Output the [x, y] coordinate of the center of the cell containing the given text.  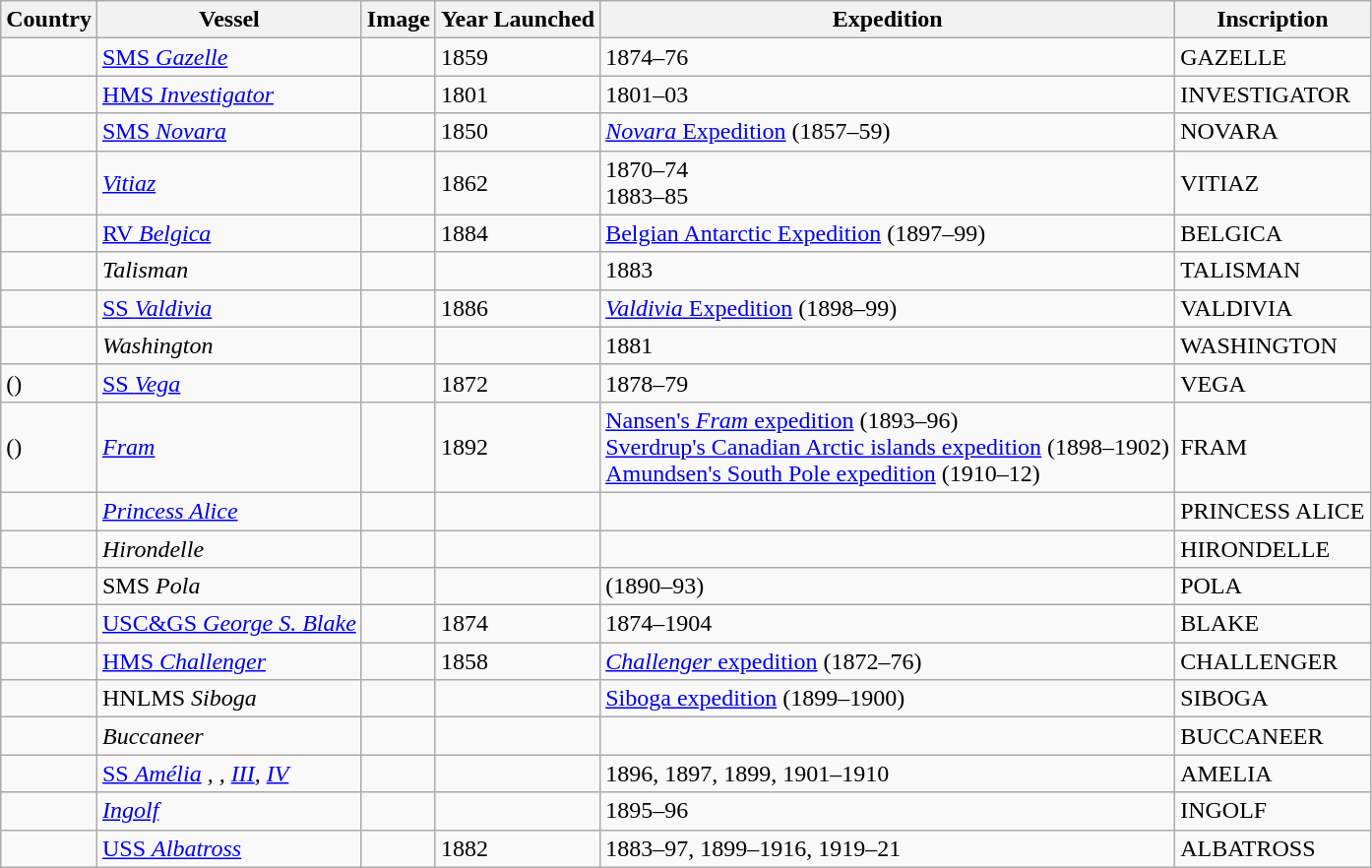
FRAM [1273, 447]
SS Amélia , , III, IV [228, 774]
Vitiaz [228, 183]
1874–1904 [888, 624]
(1890–93) [888, 587]
1883 [888, 271]
1874 [518, 624]
Year Launched [518, 20]
CHALLENGER [1273, 661]
WASHINGTON [1273, 345]
Belgian Antarctic Expedition (1897–99) [888, 233]
TALISMAN [1273, 271]
Washington [228, 345]
1801 [518, 94]
1881 [888, 345]
1892 [518, 447]
1858 [518, 661]
1850 [518, 132]
Country [49, 20]
Vessel [228, 20]
1859 [518, 57]
Image [398, 20]
1895–96 [888, 811]
1801–03 [888, 94]
VEGA [1273, 383]
GAZELLE [1273, 57]
HMS Investigator [228, 94]
Ingolf [228, 811]
1882 [518, 848]
Princess Alice [228, 511]
VITIAZ [1273, 183]
Fram [228, 447]
Valdivia Expedition (1898–99) [888, 308]
Challenger expedition (1872–76) [888, 661]
SMS Novara [228, 132]
1883–97, 1899–1916, 1919–21 [888, 848]
ALBATROSS [1273, 848]
INVESTIGATOR [1273, 94]
1896, 1897, 1899, 1901–1910 [888, 774]
BELGICA [1273, 233]
INGOLF [1273, 811]
1872 [518, 383]
Siboga expedition (1899–1900) [888, 699]
BUCCANEER [1273, 736]
USC&GS George S. Blake [228, 624]
Talisman [228, 271]
SS Valdivia [228, 308]
Expedition [888, 20]
SS Vega [228, 383]
HNLMS Siboga [228, 699]
RV Belgica [228, 233]
1862 [518, 183]
SMS Gazelle [228, 57]
1878–79 [888, 383]
AMELIA [1273, 774]
NOVARA [1273, 132]
1870–741883–85 [888, 183]
Inscription [1273, 20]
POLA [1273, 587]
BLAKE [1273, 624]
1884 [518, 233]
1874–76 [888, 57]
Hirondelle [228, 548]
HIRONDELLE [1273, 548]
VALDIVIA [1273, 308]
PRINCESS ALICE [1273, 511]
Nansen's Fram expedition (1893–96)Sverdrup's Canadian Arctic islands expedition (1898–1902)Amundsen's South Pole expedition (1910–12) [888, 447]
Buccaneer [228, 736]
Novara Expedition (1857–59) [888, 132]
1886 [518, 308]
SIBOGA [1273, 699]
USS Albatross [228, 848]
SMS Pola [228, 587]
HMS Challenger [228, 661]
